Output the [X, Y] coordinate of the center of the cell containing the given text.  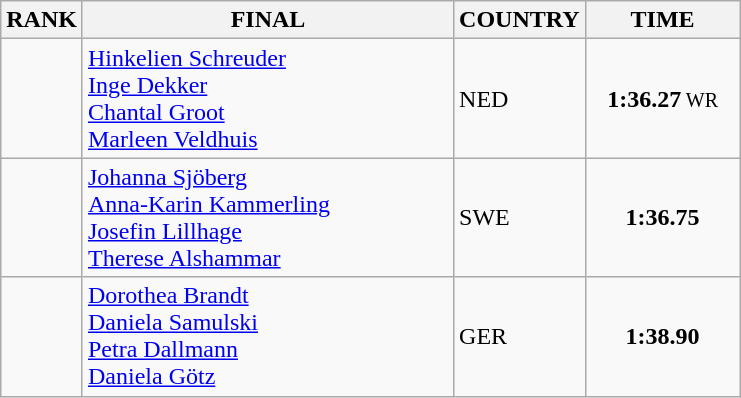
TIME [662, 20]
1:38.90 [662, 336]
NED [520, 98]
Johanna SjöbergAnna-Karin KammerlingJosefin LillhageTherese Alshammar [268, 218]
COUNTRY [520, 20]
1:36.27 WR [662, 98]
GER [520, 336]
RANK [42, 20]
SWE [520, 218]
1:36.75 [662, 218]
Hinkelien SchreuderInge DekkerChantal GrootMarleen Veldhuis [268, 98]
Dorothea BrandtDaniela SamulskiPetra DallmannDaniela Götz [268, 336]
FINAL [268, 20]
